Scan for the cell matching the given text and deliver its [x, y] coordinate at center. 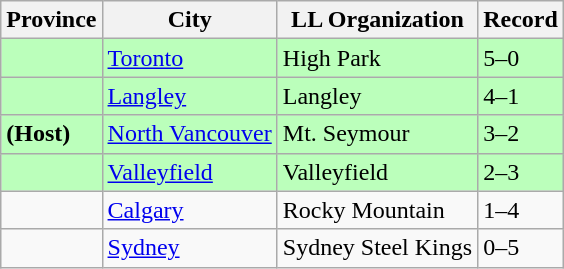
5–0 [521, 58]
3–2 [521, 134]
LL Organization [377, 20]
1–4 [521, 210]
North Vancouver [190, 134]
Calgary [190, 210]
2–3 [521, 172]
0–5 [521, 248]
High Park [377, 58]
City [190, 20]
(Host) [52, 134]
Rocky Mountain [377, 210]
Province [52, 20]
Toronto [190, 58]
Sydney Steel Kings [377, 248]
Record [521, 20]
Mt. Seymour [377, 134]
4–1 [521, 96]
Sydney [190, 248]
